Return (X, Y) of the center of cell containing provided text 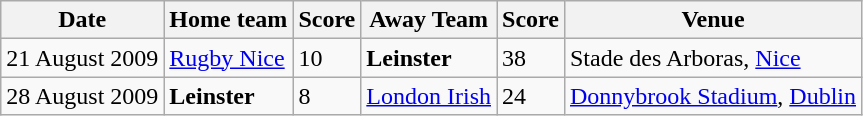
Away Team (429, 20)
28 August 2009 (82, 96)
Venue (712, 20)
10 (327, 58)
Donnybrook Stadium, Dublin (712, 96)
21 August 2009 (82, 58)
38 (531, 58)
Stade des Arboras, Nice (712, 58)
Home team (228, 20)
Rugby Nice (228, 58)
24 (531, 96)
Date (82, 20)
London Irish (429, 96)
8 (327, 96)
